For the text-containing cell, return its midpoint in (x, y) coordinate format. 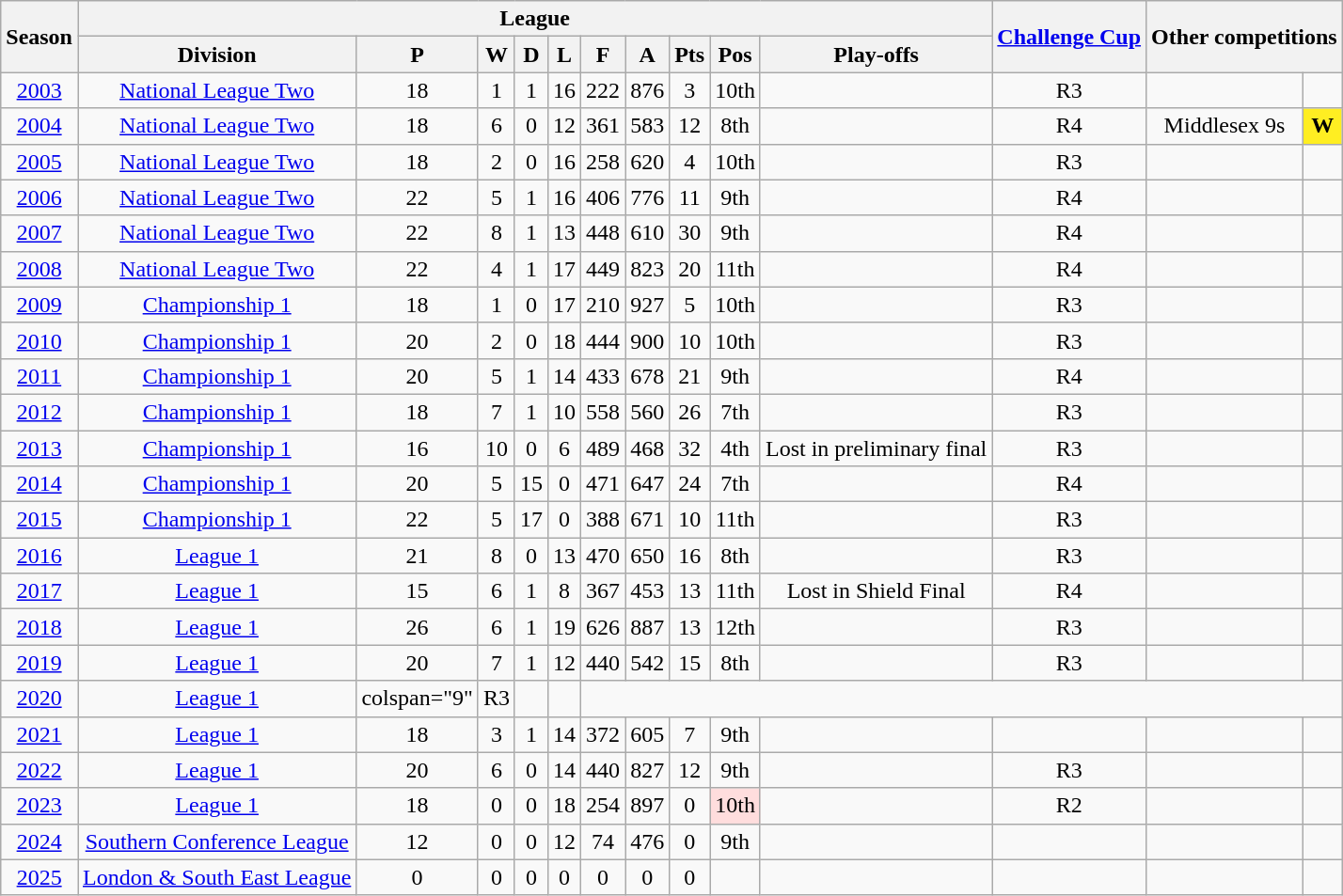
24 (690, 484)
2013 (39, 448)
433 (604, 376)
448 (604, 233)
897 (647, 806)
927 (647, 305)
11 (690, 197)
colspan="9" (418, 699)
626 (604, 627)
P (418, 55)
2007 (39, 233)
2024 (39, 841)
671 (647, 520)
620 (647, 162)
32 (690, 448)
560 (647, 412)
2018 (39, 627)
468 (647, 448)
583 (647, 126)
2023 (39, 806)
361 (604, 126)
2008 (39, 269)
558 (604, 412)
2009 (39, 305)
Lost in Shield Final (876, 591)
2025 (39, 877)
F (604, 55)
2016 (39, 556)
Middlesex 9s (1224, 126)
610 (647, 233)
476 (647, 841)
605 (647, 734)
2005 (39, 162)
Division (216, 55)
L (564, 55)
471 (604, 484)
2015 (39, 520)
Southern Conference League (216, 841)
210 (604, 305)
444 (604, 340)
D (530, 55)
4th (735, 448)
222 (604, 90)
2014 (39, 484)
823 (647, 269)
2004 (39, 126)
Pts (690, 55)
489 (604, 448)
827 (647, 770)
367 (604, 591)
Pos (735, 55)
2017 (39, 591)
Play-offs (876, 55)
2003 (39, 90)
2010 (39, 340)
74 (604, 841)
19 (564, 627)
2006 (39, 197)
372 (604, 734)
776 (647, 197)
453 (647, 591)
647 (647, 484)
A (647, 55)
542 (647, 663)
2011 (39, 376)
Other competitions (1245, 37)
388 (604, 520)
Challenge Cup (1069, 37)
30 (690, 233)
2019 (39, 663)
Lost in preliminary final (876, 448)
470 (604, 556)
2022 (39, 770)
London & South East League (216, 877)
12th (735, 627)
876 (647, 90)
449 (604, 269)
2012 (39, 412)
254 (604, 806)
2020 (39, 699)
Season (39, 37)
900 (647, 340)
2021 (39, 734)
887 (647, 627)
258 (604, 162)
League (534, 19)
650 (647, 556)
406 (604, 197)
R2 (1069, 806)
678 (647, 376)
